Return (X, Y) of the center of cell containing provided text 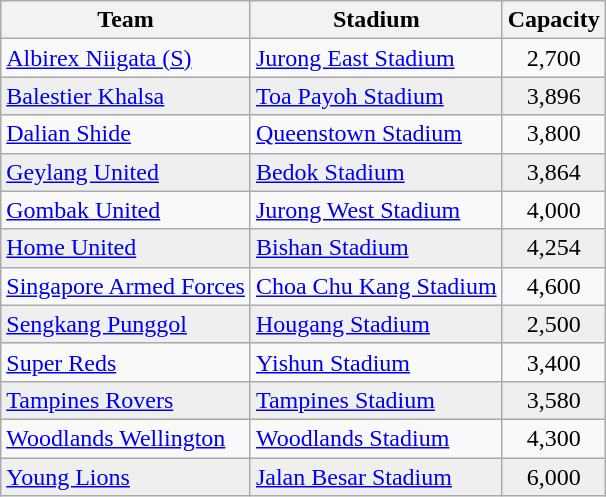
Yishun Stadium (376, 362)
Sengkang Punggol (126, 324)
Hougang Stadium (376, 324)
Bishan Stadium (376, 248)
3,864 (554, 172)
Woodlands Stadium (376, 438)
Jurong East Stadium (376, 58)
2,700 (554, 58)
3,896 (554, 96)
Queenstown Stadium (376, 134)
Young Lions (126, 477)
3,800 (554, 134)
Choa Chu Kang Stadium (376, 286)
Balestier Khalsa (126, 96)
Geylang United (126, 172)
4,600 (554, 286)
4,000 (554, 210)
Tampines Rovers (126, 400)
Jurong West Stadium (376, 210)
Dalian Shide (126, 134)
Gombak United (126, 210)
2,500 (554, 324)
3,580 (554, 400)
Albirex Niigata (S) (126, 58)
3,400 (554, 362)
Home United (126, 248)
4,300 (554, 438)
Woodlands Wellington (126, 438)
Capacity (554, 20)
4,254 (554, 248)
Bedok Stadium (376, 172)
Stadium (376, 20)
Toa Payoh Stadium (376, 96)
6,000 (554, 477)
Team (126, 20)
Jalan Besar Stadium (376, 477)
Super Reds (126, 362)
Singapore Armed Forces (126, 286)
Tampines Stadium (376, 400)
